Return the [X, Y] coordinate for the center point of the cell that contains the specified text.  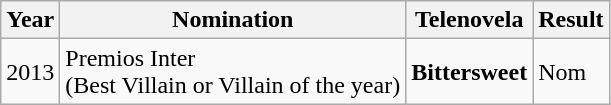
Nomination [233, 20]
Result [571, 20]
Telenovela [470, 20]
Nom [571, 72]
2013 [30, 72]
Year [30, 20]
Premios Inter(Best Villain or Villain of the year) [233, 72]
Bittersweet [470, 72]
